Return the [x, y] coordinate for the center point of the cell that contains the specified text.  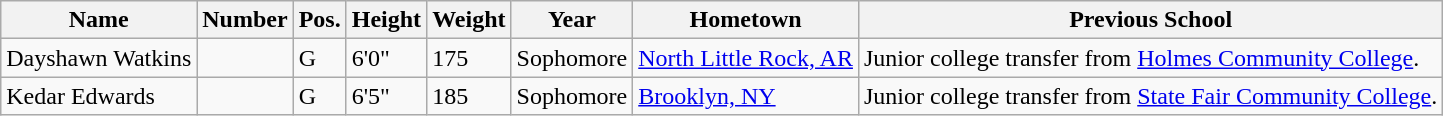
Junior college transfer from Holmes Community College. [1150, 58]
Hometown [746, 20]
Weight [469, 20]
North Little Rock, AR [746, 58]
Year [572, 20]
Junior college transfer from State Fair Community College. [1150, 96]
6'5" [386, 96]
Name [99, 20]
Height [386, 20]
Brooklyn, NY [746, 96]
Number [245, 20]
175 [469, 58]
185 [469, 96]
Kedar Edwards [99, 96]
6'0" [386, 58]
Pos. [320, 20]
Previous School [1150, 20]
Dayshawn Watkins [99, 58]
